Scan for the cell matching the given text and deliver its [X, Y] coordinate at center. 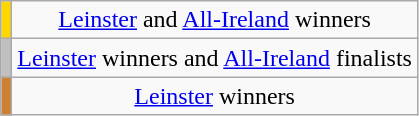
Leinster and All-Ireland winners [215, 20]
Leinster winners [215, 96]
Leinster winners and All-Ireland finalists [215, 58]
